Scan for the cell matching the given text and deliver its (x, y) coordinate at center. 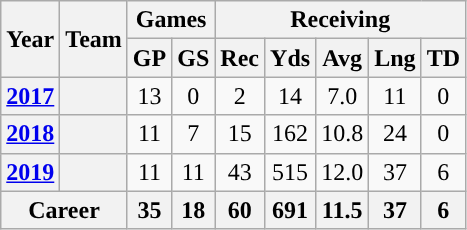
35 (149, 210)
2018 (30, 134)
Team (94, 39)
7.0 (342, 96)
Year (30, 39)
691 (290, 210)
GP (149, 58)
Avg (342, 58)
12.0 (342, 172)
13 (149, 96)
162 (290, 134)
2 (240, 96)
14 (290, 96)
Lng (395, 58)
Yds (290, 58)
60 (240, 210)
Games (170, 20)
Receiving (340, 20)
43 (240, 172)
11.5 (342, 210)
TD (443, 58)
2017 (30, 96)
7 (194, 134)
18 (194, 210)
Career (64, 210)
Rec (240, 58)
2019 (30, 172)
24 (395, 134)
10.8 (342, 134)
15 (240, 134)
GS (194, 58)
515 (290, 172)
